Detect which cell encompasses the target text, then output its [x, y] center coordinate. 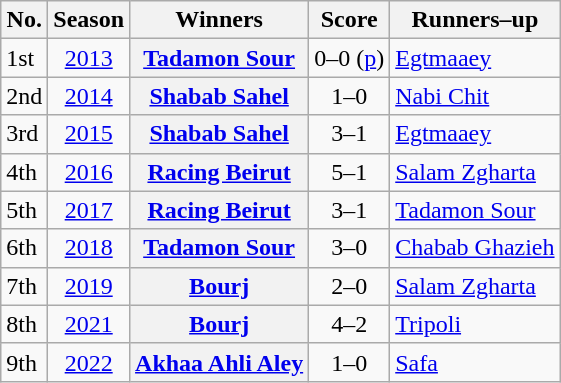
Akhaa Ahli Aley [220, 362]
Chabab Ghazieh [475, 248]
8th [24, 324]
0–0 (p) [350, 58]
2016 [89, 172]
7th [24, 286]
2018 [89, 248]
9th [24, 362]
Season [89, 20]
5–1 [350, 172]
2021 [89, 324]
Score [350, 20]
2–0 [350, 286]
5th [24, 210]
1st [24, 58]
2019 [89, 286]
Nabi Chit [475, 96]
Safa [475, 362]
6th [24, 248]
3–0 [350, 248]
2013 [89, 58]
2022 [89, 362]
No. [24, 20]
2017 [89, 210]
2015 [89, 134]
Runners–up [475, 20]
3rd [24, 134]
2014 [89, 96]
4th [24, 172]
4–2 [350, 324]
Winners [220, 20]
2nd [24, 96]
Tripoli [475, 324]
